Capture the cell that displays the provided text and extract its [X, Y] central coordinate. 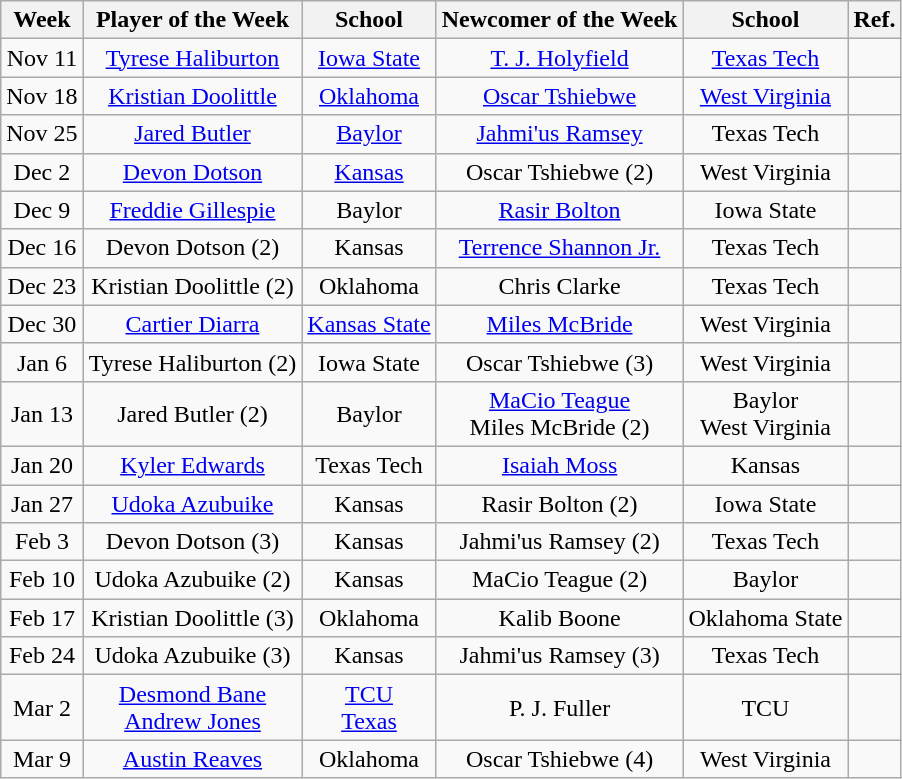
Rasir Bolton (2) [560, 503]
Tyrese Haliburton (2) [192, 362]
BaylorWest Virginia [766, 414]
Jared Butler [192, 134]
Mar 2 [42, 708]
Jan 27 [42, 503]
Miles McBride [560, 324]
Kyler Edwards [192, 465]
Jan 20 [42, 465]
Jared Butler (2) [192, 414]
Feb 10 [42, 580]
Desmond BaneAndrew Jones [192, 708]
Nov 18 [42, 96]
Rasir Bolton [560, 210]
Jan 6 [42, 362]
Terrence Shannon Jr. [560, 248]
Kristian Doolittle [192, 96]
Isaiah Moss [560, 465]
Udoka Azubuike (2) [192, 580]
Kansas State [369, 324]
Oscar Tshiebwe (3) [560, 362]
Oscar Tshiebwe (4) [560, 759]
TCUTexas [369, 708]
Devon Dotson (2) [192, 248]
Devon Dotson (3) [192, 542]
Oklahoma State [766, 618]
Feb 24 [42, 656]
Player of the Week [192, 20]
Nov 25 [42, 134]
Jan 13 [42, 414]
Dec 23 [42, 286]
Kalib Boone [560, 618]
Jahmi'us Ramsey (3) [560, 656]
Devon Dotson [192, 172]
TCU [766, 708]
Mar 9 [42, 759]
MaCio Teague (2) [560, 580]
Tyrese Haliburton [192, 58]
Cartier Diarra [192, 324]
Ref. [874, 20]
Nov 11 [42, 58]
Feb 3 [42, 542]
Jahmi'us Ramsey [560, 134]
Kristian Doolittle (3) [192, 618]
MaCio TeagueMiles McBride (2) [560, 414]
Week [42, 20]
T. J. Holyfield [560, 58]
Austin Reaves [192, 759]
Freddie Gillespie [192, 210]
Chris Clarke [560, 286]
Udoka Azubuike (3) [192, 656]
Dec 16 [42, 248]
Dec 30 [42, 324]
P. J. Fuller [560, 708]
Jahmi'us Ramsey (2) [560, 542]
Kristian Doolittle (2) [192, 286]
Feb 17 [42, 618]
Dec 2 [42, 172]
Udoka Azubuike [192, 503]
Oscar Tshiebwe (2) [560, 172]
Newcomer of the Week [560, 20]
Dec 9 [42, 210]
Oscar Tshiebwe [560, 96]
